Provide the (x, y) coordinate of the cell's center where the given text is located.  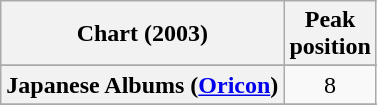
Chart (2003) (142, 34)
Japanese Albums (Oricon) (142, 85)
Peakposition (330, 34)
8 (330, 85)
